Pinpoint the cell where the given text exists, returning its (x, y) midpoint coordinate. 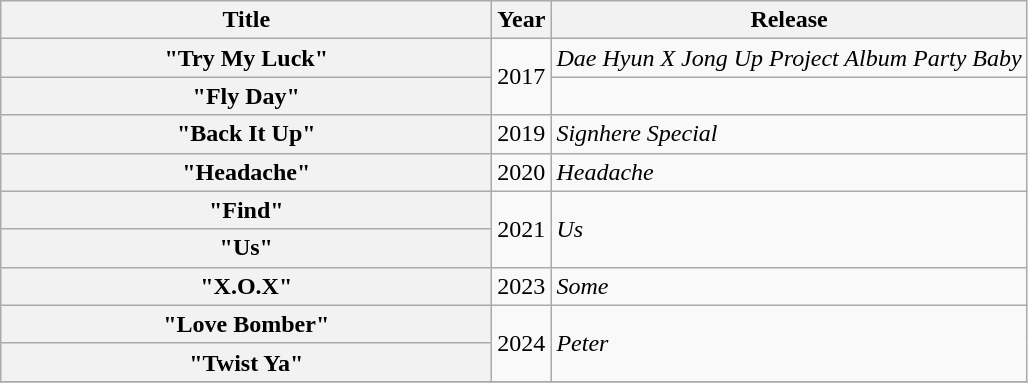
"Find" (246, 210)
"Fly Day" (246, 96)
Dae Hyun X Jong Up Project Album Party Baby (789, 58)
"Back It Up" (246, 134)
2020 (522, 172)
2023 (522, 286)
"Love Bomber" (246, 324)
"Try My Luck" (246, 58)
"Us" (246, 248)
Signhere Special (789, 134)
2021 (522, 229)
2024 (522, 343)
2017 (522, 77)
Peter (789, 343)
Release (789, 20)
"Headache" (246, 172)
Year (522, 20)
Some (789, 286)
Title (246, 20)
2019 (522, 134)
Us (789, 229)
"Twist Ya" (246, 362)
"X.O.X" (246, 286)
Headache (789, 172)
